Output the (x, y) coordinate of the center of the cell containing the given text.  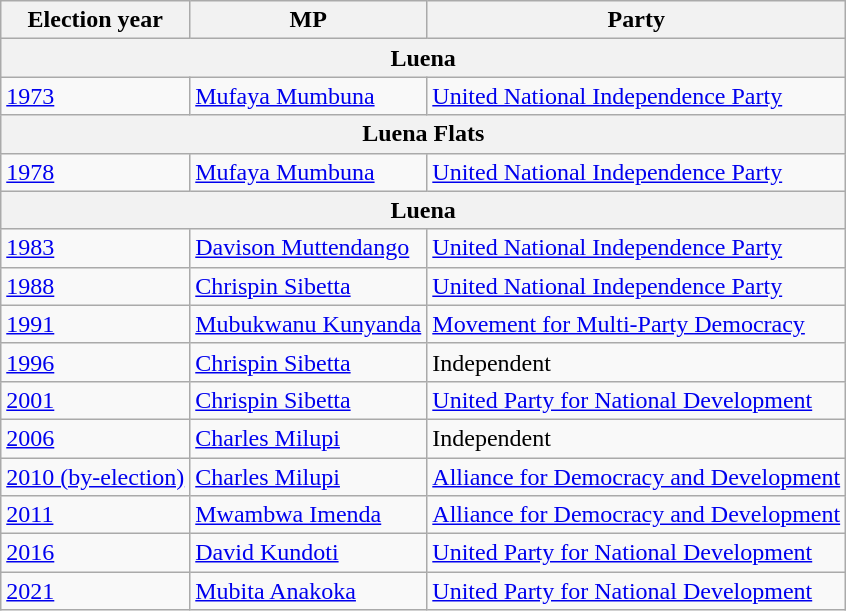
2006 (96, 438)
1988 (96, 286)
2016 (96, 553)
Mwambwa Imenda (308, 515)
2021 (96, 591)
1973 (96, 96)
1996 (96, 362)
Mubukwanu Kunyanda (308, 324)
Election year (96, 20)
1983 (96, 248)
MP (308, 20)
1978 (96, 172)
Luena Flats (424, 134)
Movement for Multi-Party Democracy (636, 324)
2011 (96, 515)
2001 (96, 400)
2010 (by-election) (96, 477)
Davison Muttendango (308, 248)
David Kundoti (308, 553)
Mubita Anakoka (308, 591)
1991 (96, 324)
Party (636, 20)
